Capture the cell that displays the provided text and extract its (X, Y) central coordinate. 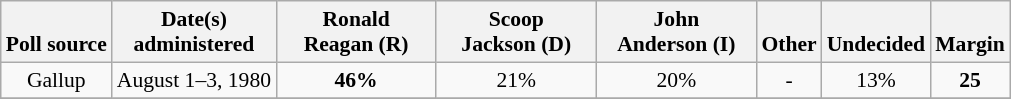
46% (356, 80)
Gallup (56, 80)
Poll source (56, 32)
- (788, 80)
JohnAnderson (I) (676, 32)
25 (970, 80)
Other (788, 32)
August 1–3, 1980 (194, 80)
Undecided (876, 32)
20% (676, 80)
Margin (970, 32)
Date(s)administered (194, 32)
RonaldReagan (R) (356, 32)
ScoopJackson (D) (516, 32)
13% (876, 80)
21% (516, 80)
